For the text-containing cell, return its midpoint in [X, Y] coordinate format. 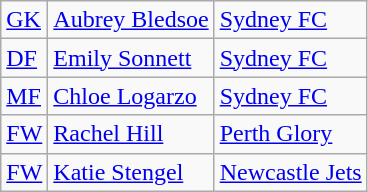
Katie Stengel [131, 172]
GK [24, 20]
Chloe Logarzo [131, 96]
Aubrey Bledsoe [131, 20]
MF [24, 96]
Emily Sonnett [131, 58]
Newcastle Jets [290, 172]
Rachel Hill [131, 134]
DF [24, 58]
Perth Glory [290, 134]
